Return [x, y] of the center of cell containing provided text 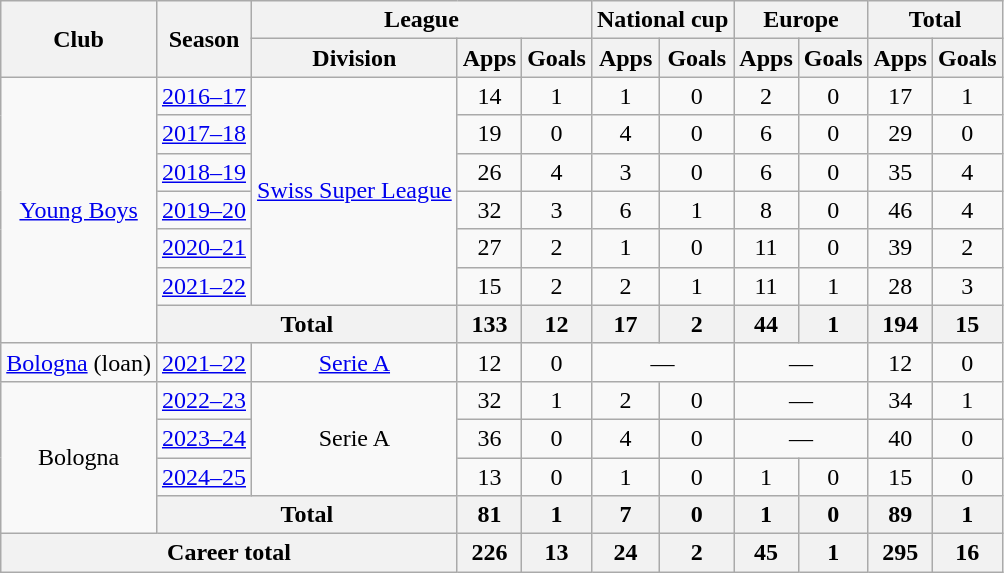
14 [489, 96]
Bologna [79, 457]
89 [900, 515]
Bologna (loan) [79, 362]
45 [766, 553]
Young Boys [79, 210]
2024–25 [204, 477]
36 [489, 438]
39 [900, 248]
2016–17 [204, 96]
29 [900, 134]
28 [900, 286]
Europe [801, 20]
19 [489, 134]
7 [625, 515]
2022–23 [204, 400]
Swiss Super League [355, 191]
26 [489, 172]
35 [900, 172]
2017–18 [204, 134]
National cup [662, 20]
295 [900, 553]
226 [489, 553]
34 [900, 400]
194 [900, 324]
Career total [229, 553]
46 [900, 210]
44 [766, 324]
Season [204, 39]
16 [967, 553]
Club [79, 39]
27 [489, 248]
Division [355, 58]
40 [900, 438]
2019–20 [204, 210]
2020–21 [204, 248]
81 [489, 515]
133 [489, 324]
8 [766, 210]
League [422, 20]
2023–24 [204, 438]
24 [625, 553]
2018–19 [204, 172]
